From the cell containing the given text, extract its center point as [x, y] coordinate. 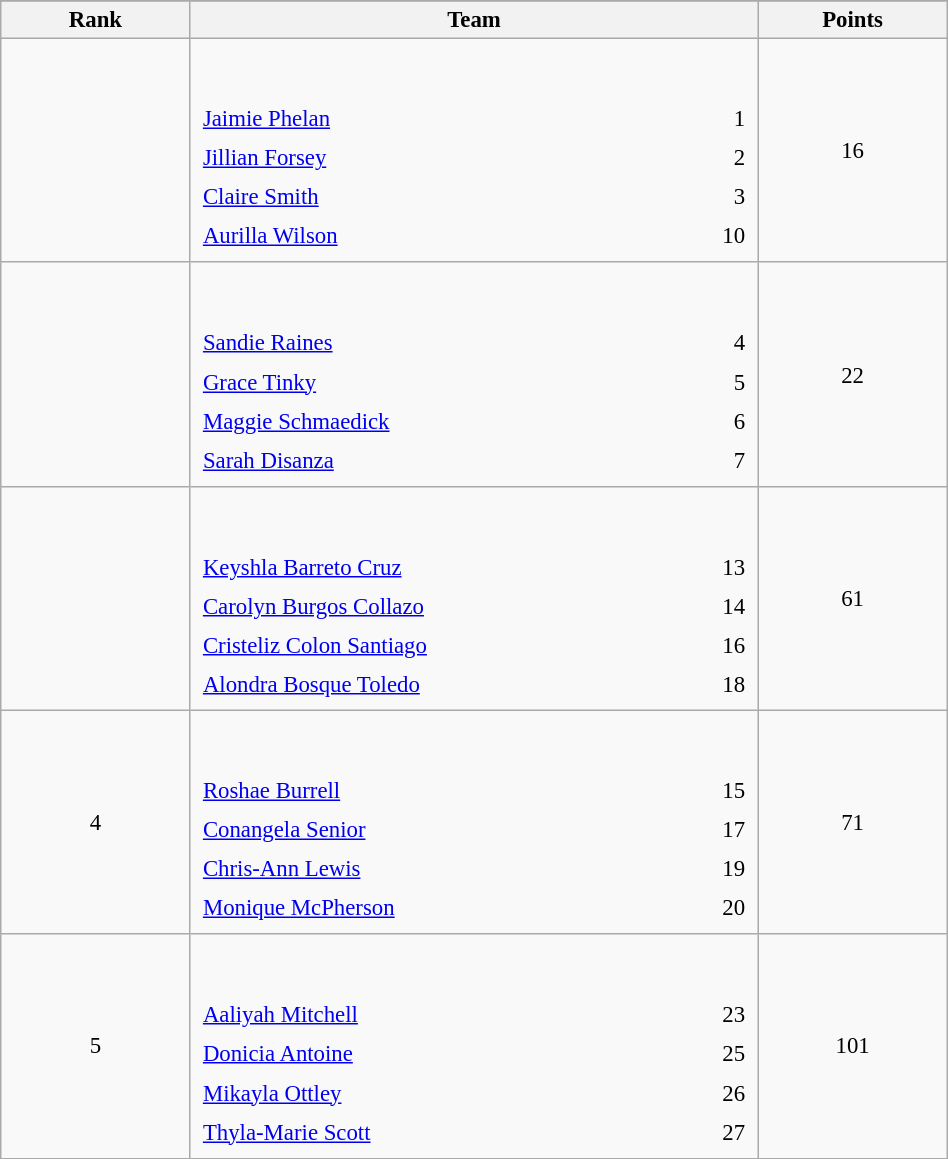
3 [700, 197]
Thyla-Marie Scott [430, 1132]
Sandie Raines [446, 343]
Grace Tinky [446, 382]
Chris-Ann Lewis [434, 869]
Roshae Burrell [434, 791]
Keyshla Barreto Cruz [439, 567]
Carolyn Burgos Collazo [439, 606]
10 [700, 236]
18 [717, 684]
Conangela Senior [434, 830]
Points [852, 20]
15 [712, 791]
101 [852, 1046]
71 [852, 822]
27 [708, 1132]
Jaimie Phelan [422, 119]
19 [712, 869]
Claire Smith [422, 197]
Maggie Schmaedick [446, 421]
Rank [96, 20]
25 [708, 1054]
23 [708, 1015]
Keyshla Barreto Cruz 13 Carolyn Burgos Collazo 14 Cristeliz Colon Santiago 16 Alondra Bosque Toledo 18 [474, 598]
Sandie Raines 4 Grace Tinky 5 Maggie Schmaedick 6 Sarah Disanza 7 [474, 374]
Team [474, 20]
14 [717, 606]
Aaliyah Mitchell [430, 1015]
Cristeliz Colon Santiago [439, 645]
Monique McPherson [434, 908]
61 [852, 598]
Donicia Antoine [430, 1054]
26 [708, 1093]
Sarah Disanza [446, 460]
Mikayla Ottley [430, 1093]
Jillian Forsey [422, 158]
7 [724, 460]
Roshae Burrell 15 Conangela Senior 17 Chris-Ann Lewis 19 Monique McPherson 20 [474, 822]
22 [852, 374]
17 [712, 830]
20 [712, 908]
13 [717, 567]
2 [700, 158]
Aurilla Wilson [422, 236]
Alondra Bosque Toledo [439, 684]
Aaliyah Mitchell 23 Donicia Antoine 25 Mikayla Ottley 26 Thyla-Marie Scott 27 [474, 1046]
1 [700, 119]
Jaimie Phelan 1 Jillian Forsey 2 Claire Smith 3 Aurilla Wilson 10 [474, 151]
6 [724, 421]
